Detect which cell encompasses the target text, then output its [x, y] center coordinate. 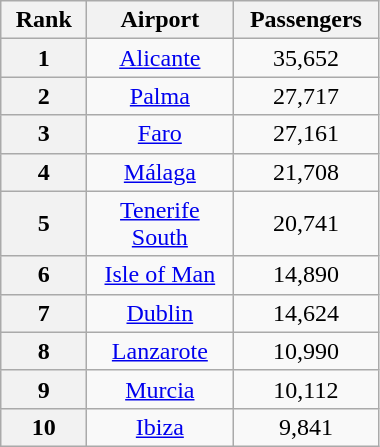
Airport [160, 20]
Isle of Man [160, 275]
20,741 [306, 224]
Lanzarote [160, 351]
21,708 [306, 172]
1 [44, 58]
4 [44, 172]
Tenerife South [160, 224]
14,890 [306, 275]
Murcia [160, 389]
6 [44, 275]
14,624 [306, 313]
9 [44, 389]
27,717 [306, 96]
10 [44, 427]
10,990 [306, 351]
9,841 [306, 427]
Faro [160, 134]
Alicante [160, 58]
10,112 [306, 389]
35,652 [306, 58]
8 [44, 351]
7 [44, 313]
Ibiza [160, 427]
Palma [160, 96]
2 [44, 96]
Passengers [306, 20]
Dublin [160, 313]
27,161 [306, 134]
Rank [44, 20]
3 [44, 134]
Málaga [160, 172]
5 [44, 224]
